Capture the cell that displays the provided text and extract its (X, Y) central coordinate. 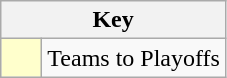
Key (114, 20)
Teams to Playoffs (134, 58)
